Extract the (x, y) coordinate from the center of the cell holding the provided text.  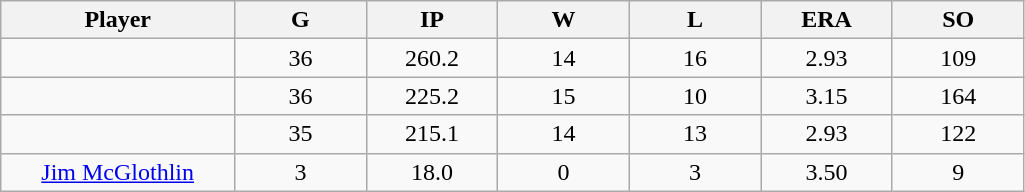
225.2 (432, 96)
109 (958, 58)
164 (958, 96)
15 (564, 96)
18.0 (432, 172)
W (564, 20)
13 (695, 134)
SO (958, 20)
0 (564, 172)
L (695, 20)
215.1 (432, 134)
3.50 (827, 172)
10 (695, 96)
ERA (827, 20)
Jim McGlothlin (118, 172)
260.2 (432, 58)
G (301, 20)
IP (432, 20)
Player (118, 20)
122 (958, 134)
9 (958, 172)
3.15 (827, 96)
16 (695, 58)
35 (301, 134)
